Find where the given text appears and provide that cell's center as (x, y) coordinate. 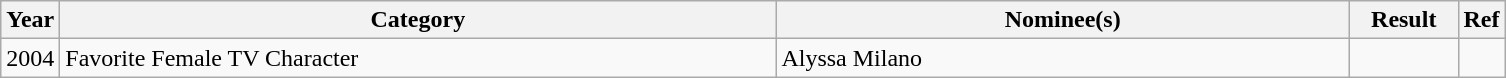
Category (418, 20)
Nominee(s) (1063, 20)
Ref (1482, 20)
Result (1404, 20)
Favorite Female TV Character (418, 58)
Year (30, 20)
2004 (30, 58)
Alyssa Milano (1063, 58)
